Extract the [x, y] coordinate from the center of the cell holding the provided text.  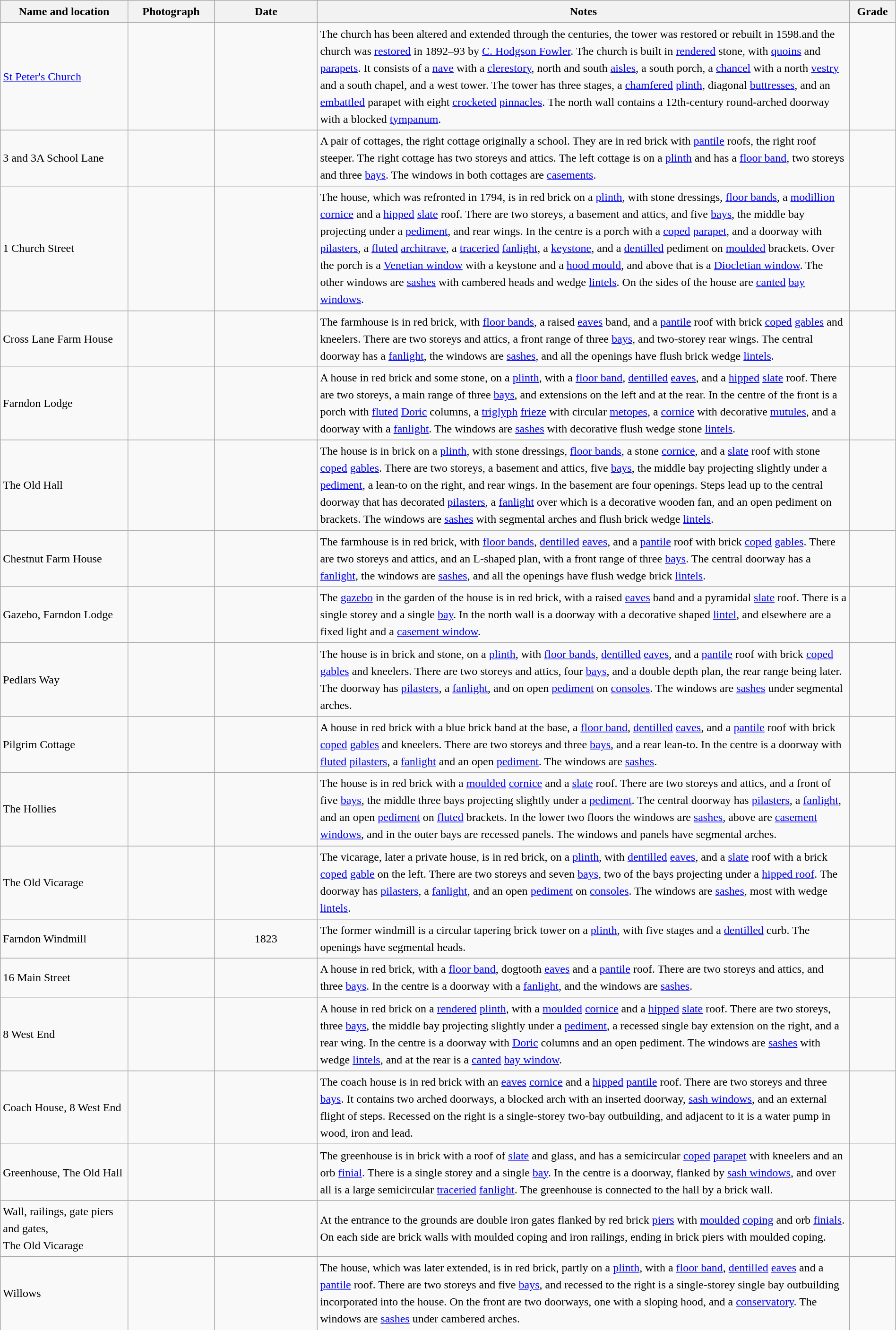
Notes [583, 11]
Gazebo, Farndon Lodge [64, 614]
Greenhouse, The Old Hall [64, 1172]
The former windmill is a circular tapering brick tower on a plinth, with five stages and a dentilled curb. The openings have segmental heads. [583, 939]
The Hollies [64, 809]
Willows [64, 1293]
1823 [266, 939]
Pedlars Way [64, 680]
Grade [872, 11]
The Old Vicarage [64, 883]
Cross Lane Farm House [64, 338]
8 West End [64, 1034]
Photograph [171, 11]
16 Main Street [64, 978]
Name and location [64, 11]
Farndon Lodge [64, 404]
3 and 3A School Lane [64, 158]
Pilgrim Cottage [64, 744]
Coach House, 8 West End [64, 1108]
St Peter's Church [64, 77]
Wall, railings, gate piers and gates,The Old Vicarage [64, 1229]
1 Church Street [64, 249]
Chestnut Farm House [64, 559]
The Old Hall [64, 485]
Farndon Windmill [64, 939]
Date [266, 11]
